From the cell containing the given text, extract its center point as [X, Y] coordinate. 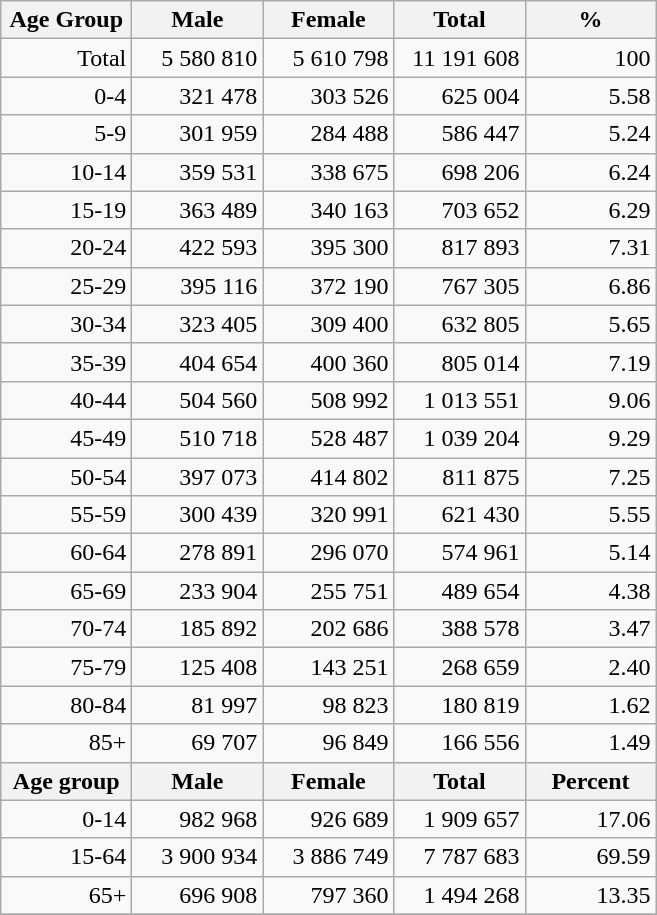
422 593 [198, 248]
96 849 [328, 743]
301 959 [198, 134]
9.06 [590, 400]
15-19 [66, 210]
359 531 [198, 172]
40-44 [66, 400]
7.25 [590, 477]
338 675 [328, 172]
1.62 [590, 705]
811 875 [460, 477]
180 819 [460, 705]
5 580 810 [198, 58]
268 659 [460, 667]
323 405 [198, 324]
1 039 204 [460, 438]
5.14 [590, 553]
404 654 [198, 362]
400 360 [328, 362]
395 116 [198, 286]
65+ [66, 895]
395 300 [328, 248]
11 191 608 [460, 58]
125 408 [198, 667]
5.55 [590, 515]
6.29 [590, 210]
50-54 [66, 477]
489 654 [460, 591]
703 652 [460, 210]
98 823 [328, 705]
388 578 [460, 629]
303 526 [328, 96]
202 686 [328, 629]
5.65 [590, 324]
15-64 [66, 857]
6.86 [590, 286]
81 997 [198, 705]
3 886 749 [328, 857]
982 968 [198, 819]
13.35 [590, 895]
% [590, 20]
55-59 [66, 515]
65-69 [66, 591]
Age group [66, 781]
1.49 [590, 743]
284 488 [328, 134]
797 360 [328, 895]
3 900 934 [198, 857]
805 014 [460, 362]
698 206 [460, 172]
508 992 [328, 400]
300 439 [198, 515]
528 487 [328, 438]
1 494 268 [460, 895]
Percent [590, 781]
7 787 683 [460, 857]
80-84 [66, 705]
166 556 [460, 743]
321 478 [198, 96]
1 909 657 [460, 819]
510 718 [198, 438]
85+ [66, 743]
7.31 [590, 248]
35-39 [66, 362]
10-14 [66, 172]
20-24 [66, 248]
17.06 [590, 819]
Age Group [66, 20]
185 892 [198, 629]
278 891 [198, 553]
621 430 [460, 515]
69 707 [198, 743]
363 489 [198, 210]
75-79 [66, 667]
6.24 [590, 172]
233 904 [198, 591]
372 190 [328, 286]
143 251 [328, 667]
69.59 [590, 857]
100 [590, 58]
255 751 [328, 591]
4.38 [590, 591]
60-64 [66, 553]
30-34 [66, 324]
9.29 [590, 438]
3.47 [590, 629]
5-9 [66, 134]
414 802 [328, 477]
340 163 [328, 210]
25-29 [66, 286]
309 400 [328, 324]
504 560 [198, 400]
767 305 [460, 286]
5.58 [590, 96]
817 893 [460, 248]
70-74 [66, 629]
632 805 [460, 324]
0-14 [66, 819]
45-49 [66, 438]
625 004 [460, 96]
1 013 551 [460, 400]
926 689 [328, 819]
586 447 [460, 134]
397 073 [198, 477]
5.24 [590, 134]
7.19 [590, 362]
696 908 [198, 895]
296 070 [328, 553]
320 991 [328, 515]
574 961 [460, 553]
2.40 [590, 667]
0-4 [66, 96]
5 610 798 [328, 58]
